Search for the cell housing the specified text and yield its (X, Y) center coordinate. 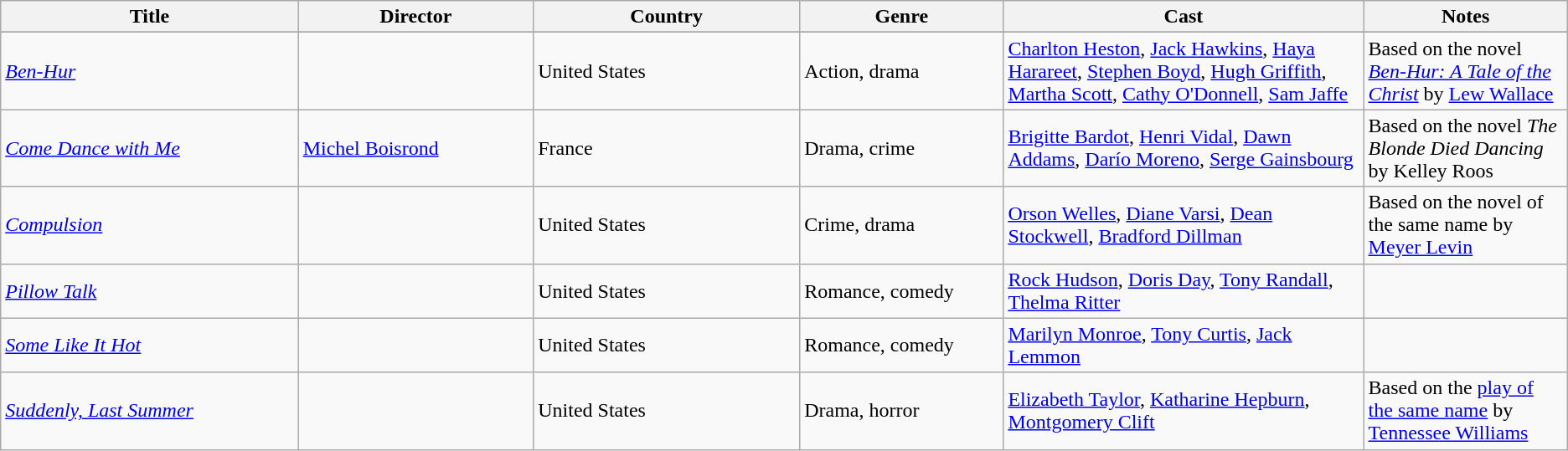
Come Dance with Me (149, 148)
Title (149, 17)
Rock Hudson, Doris Day, Tony Randall, Thelma Ritter (1184, 291)
Based on the play of the same name by Tennessee Williams (1466, 411)
Action, drama (901, 71)
Elizabeth Taylor, Katharine Hepburn, Montgomery Clift (1184, 411)
Ben-Hur (149, 71)
Country (667, 17)
Cast (1184, 17)
Compulsion (149, 225)
Based on the novel The Blonde Died Dancing by Kelley Roos (1466, 148)
Some Like It Hot (149, 345)
Notes (1466, 17)
Brigitte Bardot, Henri Vidal, Dawn Addams, Darío Moreno, Serge Gainsbourg (1184, 148)
Drama, horror (901, 411)
Based on the novel Ben-Hur: A Tale of the Christ by Lew Wallace (1466, 71)
Michel Boisrond (415, 148)
Charlton Heston, Jack Hawkins, Haya Harareet, Stephen Boyd, Hugh Griffith, Martha Scott, Cathy O'Donnell, Sam Jaffe (1184, 71)
France (667, 148)
Pillow Talk (149, 291)
Director (415, 17)
Drama, crime (901, 148)
Orson Welles, Diane Varsi, Dean Stockwell, Bradford Dillman (1184, 225)
Based on the novel of the same name by Meyer Levin (1466, 225)
Suddenly, Last Summer (149, 411)
Genre (901, 17)
Marilyn Monroe, Tony Curtis, Jack Lemmon (1184, 345)
Crime, drama (901, 225)
